Detect which cell encompasses the target text, then output its [x, y] center coordinate. 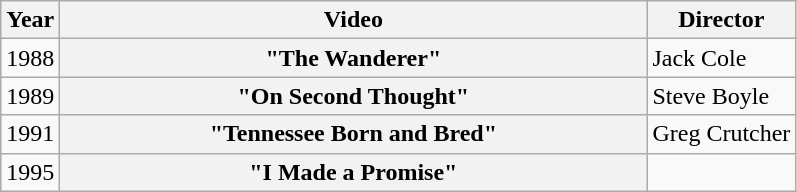
Jack Cole [722, 58]
Director [722, 20]
"Tennessee Born and Bred" [354, 134]
Steve Boyle [722, 96]
Greg Crutcher [722, 134]
Year [30, 20]
"The Wanderer" [354, 58]
1991 [30, 134]
1989 [30, 96]
1995 [30, 172]
"On Second Thought" [354, 96]
1988 [30, 58]
Video [354, 20]
"I Made a Promise" [354, 172]
